Return the (x, y) coordinate for the center point of the cell that contains the specified text.  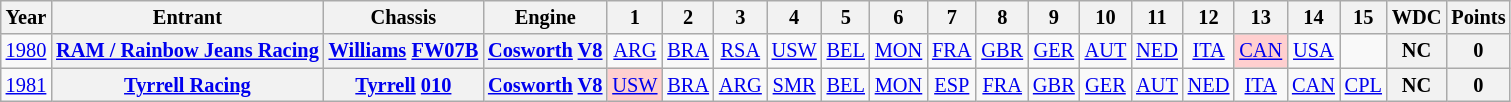
13 (1260, 17)
14 (1314, 17)
Points (1478, 17)
USA (1314, 51)
WDC (1417, 17)
5 (846, 17)
1981 (26, 85)
Tyrrell Racing (187, 85)
12 (1209, 17)
15 (1364, 17)
1 (634, 17)
3 (740, 17)
Williams FW07B (404, 51)
10 (1106, 17)
Chassis (404, 17)
2 (688, 17)
CPL (1364, 85)
9 (1054, 17)
6 (898, 17)
RSA (740, 51)
8 (1002, 17)
11 (1157, 17)
RAM / Rainbow Jeans Racing (187, 51)
4 (794, 17)
Tyrrell 010 (404, 85)
SMR (794, 85)
7 (952, 17)
Engine (545, 17)
Entrant (187, 17)
ESP (952, 85)
Year (26, 17)
1980 (26, 51)
